Capture the cell that displays the provided text and extract its (X, Y) central coordinate. 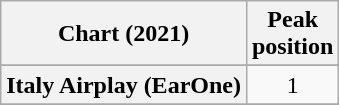
Chart (2021) (124, 34)
1 (292, 85)
Italy Airplay (EarOne) (124, 85)
Peakposition (292, 34)
